Return (x, y) of the center of cell containing provided text 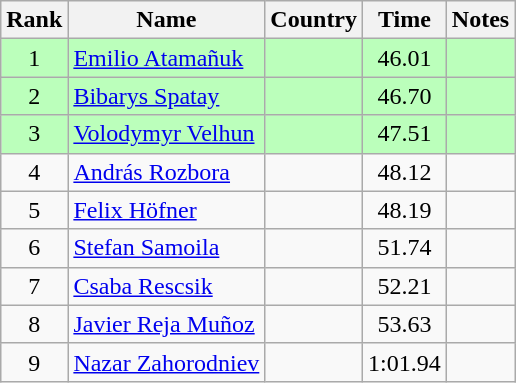
53.63 (405, 324)
6 (34, 248)
Felix Höfner (166, 210)
5 (34, 210)
Emilio Atamañuk (166, 58)
48.19 (405, 210)
9 (34, 362)
Csaba Rescsik (166, 286)
52.21 (405, 286)
Volodymyr Velhun (166, 134)
András Rozbora (166, 172)
7 (34, 286)
Javier Reja Muñoz (166, 324)
Name (166, 20)
47.51 (405, 134)
4 (34, 172)
Rank (34, 20)
Bibarys Spatay (166, 96)
2 (34, 96)
8 (34, 324)
1 (34, 58)
3 (34, 134)
Nazar Zahorodniev (166, 362)
1:01.94 (405, 362)
46.01 (405, 58)
Notes (480, 20)
51.74 (405, 248)
46.70 (405, 96)
Time (405, 20)
Stefan Samoila (166, 248)
48.12 (405, 172)
Country (314, 20)
